Scan for the cell matching the given text and deliver its [X, Y] coordinate at center. 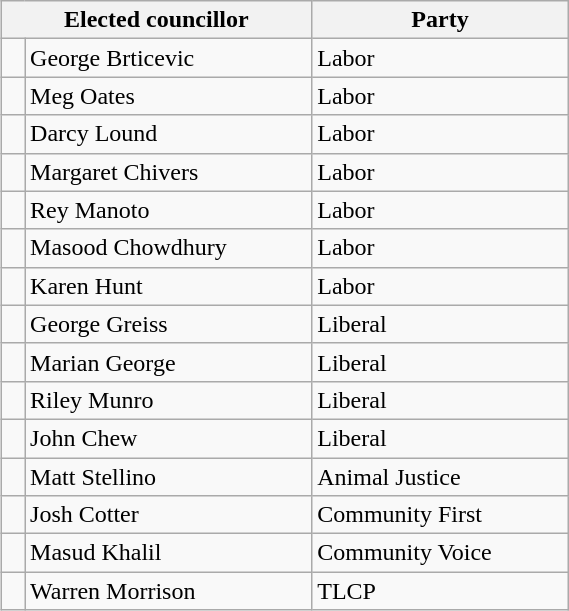
Meg Oates [168, 96]
Rey Manoto [168, 210]
TLCP [440, 591]
Animal Justice [440, 477]
Masud Khalil [168, 553]
George Brticevic [168, 58]
John Chew [168, 438]
Warren Morrison [168, 591]
Josh Cotter [168, 515]
Karen Hunt [168, 286]
Marian George [168, 362]
Masood Chowdhury [168, 248]
Elected councillor [156, 20]
Community First [440, 515]
Party [440, 20]
George Greiss [168, 324]
Riley Munro [168, 400]
Community Voice [440, 553]
Matt Stellino [168, 477]
Margaret Chivers [168, 172]
Darcy Lound [168, 134]
